Scan for the cell matching the given text and deliver its [X, Y] coordinate at center. 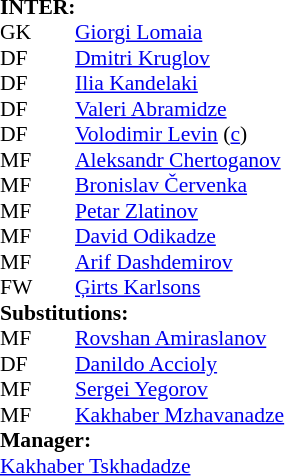
Rovshan Amiraslanov [180, 339]
Bronislav Červenka [180, 185]
Giorgi Lomaia [180, 33]
Ģirts Karlsons [180, 287]
Petar Zlatinov [180, 211]
Kakhaber Mzhavanadze [180, 415]
GK [19, 33]
Substitutions: [142, 313]
Volodimir Levin (c) [180, 135]
Danildo Accioly [180, 364]
Sergei Yegorov [180, 389]
Ilia Kandelaki [180, 83]
David Odikadze [180, 237]
Arif Dashdemirov [180, 262]
Manager: [142, 441]
FW [19, 287]
Valeri Abramidze [180, 109]
Aleksandr Chertoganov [180, 160]
Dmitri Kruglov [180, 58]
